Determine the (x, y) coordinate at the center of the cell enclosing the given text.  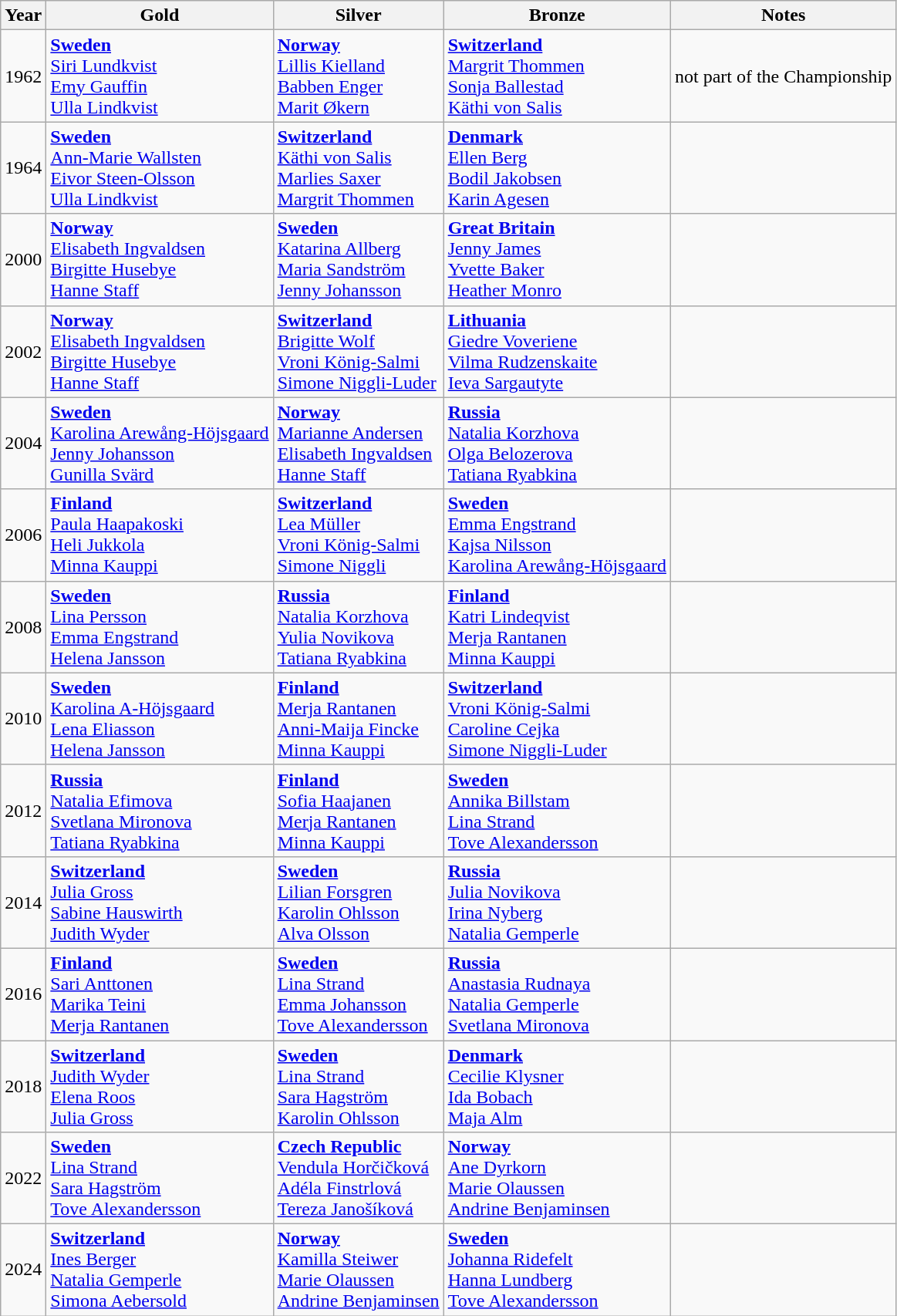
1962 (23, 76)
2022 (23, 1179)
NorwayKamilla SteiwerMarie OlaussenAndrine Benjaminsen (358, 1270)
2006 (23, 535)
SwedenLina StrandSara HagströmTove Alexandersson (160, 1179)
SwedenKatarina AllbergMaria SandströmJenny Johansson (358, 259)
SwitzerlandVroni König-SalmiCaroline CejkaSimone Niggli-Luder (557, 719)
RussiaNatalia EfimovaSvetlana MironovaTatiana Ryabkina (160, 810)
2002 (23, 352)
SwedenLina PerssonEmma EngstrandHelena Jansson (160, 626)
2014 (23, 903)
SwedenLina StrandEmma JohanssonTove Alexandersson (358, 994)
FinlandMerja RantanenAnni-Maija FinckeMinna Kauppi (358, 719)
RussiaNatalia KorzhovaYulia NovikovaTatiana Ryabkina (358, 626)
2010 (23, 719)
2004 (23, 443)
RussiaJulia NovikovaIrina NybergNatalia Gemperle (557, 903)
SwitzerlandInes BergerNatalia GemperleSimona Aebersold (160, 1270)
Notes (783, 15)
SwitzerlandJudith WyderElena RoosJulia Gross (160, 1086)
2000 (23, 259)
2012 (23, 810)
FinlandSofia HaajanenMerja RantanenMinna Kauppi (358, 810)
SwedenAnnika BillstamLina StrandTove Alexandersson (557, 810)
SwitzerlandKäthi von SalisMarlies SaxerMargrit Thommen (358, 168)
not part of the Championship (783, 76)
Czech RepublicVendula HorčičkováAdéla FinstrlováTereza Janošíková (358, 1179)
NorwayLillis KiellandBabben EngerMarit Økern (358, 76)
1964 (23, 168)
RussiaNatalia KorzhovaOlga BelozerovaTatiana Ryabkina (557, 443)
Silver (358, 15)
SwitzerlandLea MüllerVroni König-SalmiSimone Niggli (358, 535)
NorwayMarianne AndersenElisabeth IngvaldsenHanne Staff (358, 443)
SwedenAnn-Marie WallstenEivor Steen-OlssonUlla Lindkvist (160, 168)
Bronze (557, 15)
SwedenLilian ForsgrenKarolin OhlssonAlva Olsson (358, 903)
FinlandKatri LindeqvistMerja RantanenMinna Kauppi (557, 626)
DenmarkEllen BergBodil JakobsenKarin Agesen (557, 168)
SwitzerlandMargrit ThommenSonja BallestadKäthi von Salis (557, 76)
SwedenLina StrandSara HagströmKarolin Ohlsson (358, 1086)
SwedenKarolina Arewång-HöjsgaardJenny JohanssonGunilla Svärd (160, 443)
LithuaniaGiedre VoverieneVilma RudzenskaiteIeva Sargautyte (557, 352)
SwedenEmma EngstrandKajsa NilssonKarolina Arewång-Höjsgaard (557, 535)
2016 (23, 994)
SwedenJohanna RidefeltHanna LundbergTove Alexandersson (557, 1270)
2018 (23, 1086)
2024 (23, 1270)
Gold (160, 15)
2008 (23, 626)
DenmarkCecilie KlysnerIda BobachMaja Alm (557, 1086)
SwedenSiri LundkvistEmy GauffinUlla Lindkvist (160, 76)
FinlandSari AnttonenMarika TeiniMerja Rantanen (160, 994)
NorwayAne DyrkornMarie OlaussenAndrine Benjaminsen (557, 1179)
Great BritainJenny JamesYvette BakerHeather Monro (557, 259)
Year (23, 15)
SwitzerlandBrigitte WolfVroni König-SalmiSimone Niggli-Luder (358, 352)
SwitzerlandJulia GrossSabine HauswirthJudith Wyder (160, 903)
SwedenKarolina A-HöjsgaardLena EliassonHelena Jansson (160, 719)
RussiaAnastasia RudnayaNatalia GemperleSvetlana Mironova (557, 994)
FinlandPaula HaapakoskiHeli JukkolaMinna Kauppi (160, 535)
